Output the [x, y] coordinate of the center of the cell containing the given text.  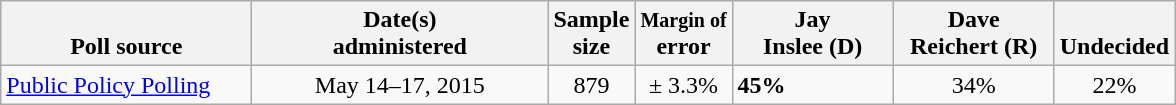
Public Policy Polling [126, 85]
22% [1114, 85]
May 14–17, 2015 [400, 85]
34% [974, 85]
± 3.3% [684, 85]
Date(s)administered [400, 34]
JayInslee (D) [812, 34]
Margin oferror [684, 34]
DaveReichert (R) [974, 34]
Samplesize [592, 34]
45% [812, 85]
Undecided [1114, 34]
Poll source [126, 34]
879 [592, 85]
